Capture the cell that displays the provided text and extract its (x, y) central coordinate. 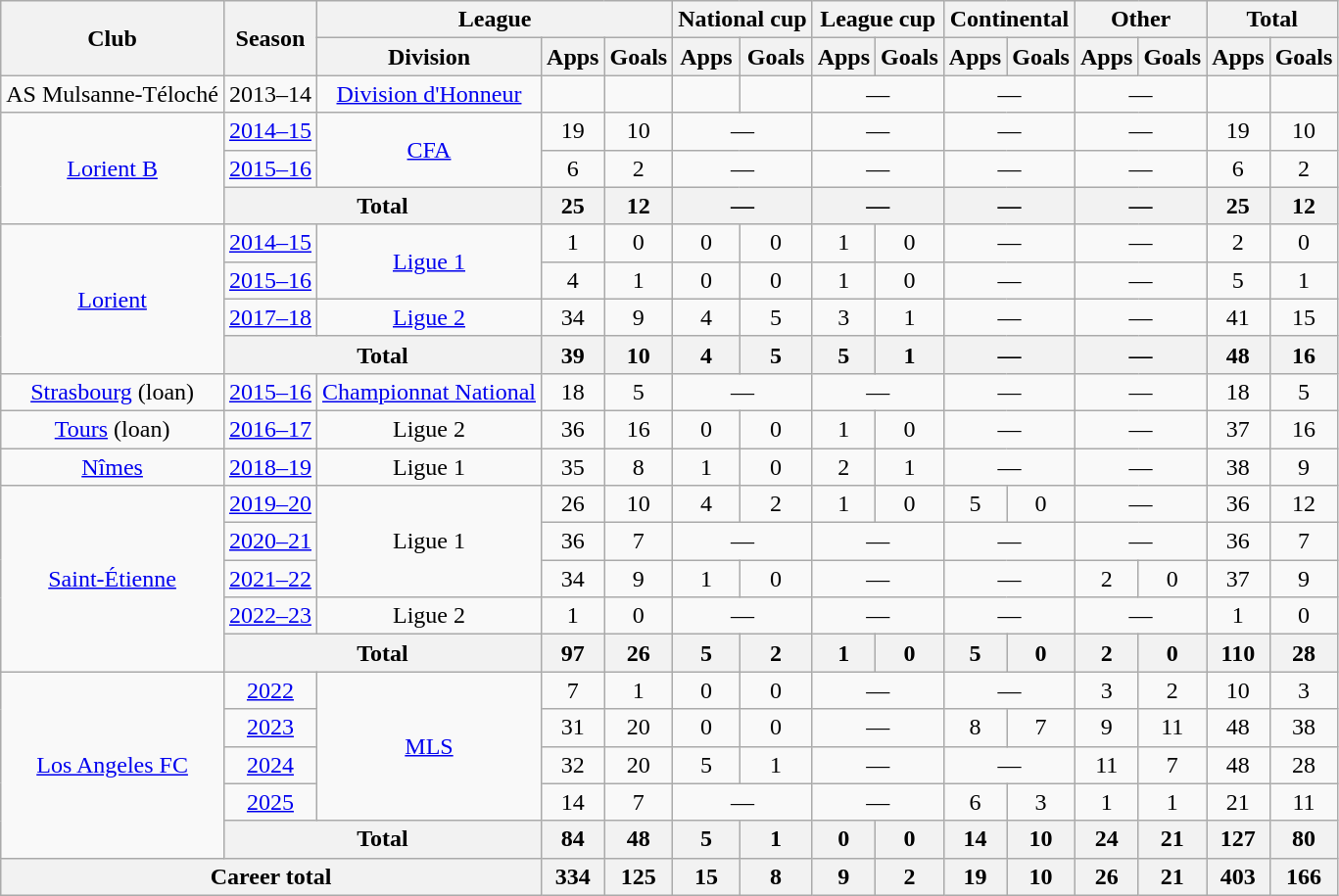
2022 (270, 690)
2013–14 (270, 94)
Division (429, 57)
2022–23 (270, 616)
Season (270, 38)
31 (573, 728)
32 (573, 765)
League (494, 20)
84 (573, 839)
166 (1304, 876)
80 (1304, 839)
Tours (loan) (113, 429)
Los Angeles FC (113, 765)
Division d'Honneur (429, 94)
2025 (270, 802)
Lorient (113, 299)
2021–22 (270, 579)
Other (1140, 20)
125 (639, 876)
2019–20 (270, 504)
24 (1106, 839)
Continental (1009, 20)
Championnat National (429, 392)
110 (1238, 653)
Nîmes (113, 467)
2017–18 (270, 317)
2020–21 (270, 542)
Strasbourg (loan) (113, 392)
National cup (742, 20)
2023 (270, 728)
127 (1238, 839)
2016–17 (270, 429)
2018–19 (270, 467)
97 (573, 653)
MLS (429, 746)
334 (573, 876)
403 (1238, 876)
35 (573, 467)
Club (113, 38)
39 (573, 354)
Career total (271, 876)
League cup (878, 20)
CFA (429, 150)
Saint-Étienne (113, 579)
AS Mulsanne-Téloché (113, 94)
41 (1238, 317)
2024 (270, 765)
Lorient B (113, 168)
